From the cell containing the given text, extract its center point as (x, y) coordinate. 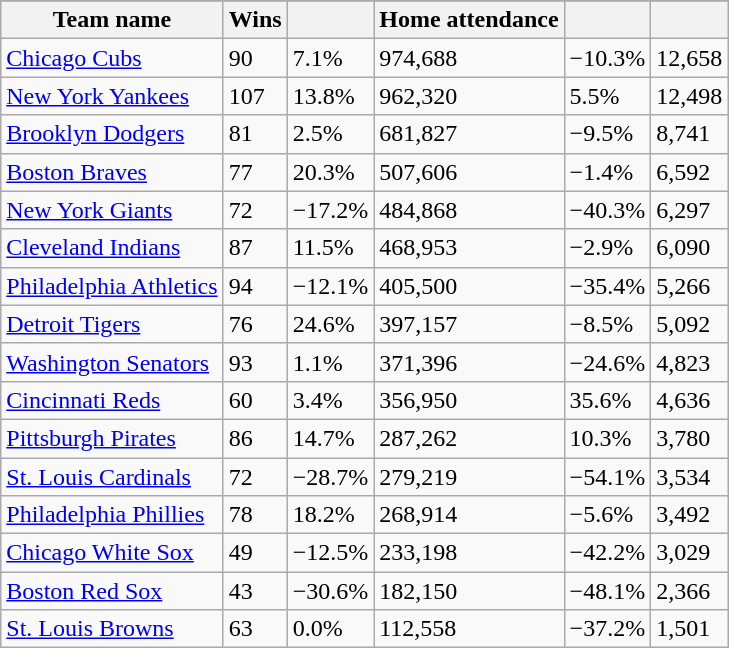
0.0% (330, 629)
Pittsburgh Pirates (112, 438)
−40.3% (608, 210)
10.3% (608, 438)
6,592 (690, 172)
Team name (112, 20)
−24.6% (608, 362)
279,219 (469, 477)
5.5% (608, 96)
−2.9% (608, 248)
2,366 (690, 591)
7.1% (330, 58)
4,636 (690, 400)
Wins (255, 20)
78 (255, 515)
4,823 (690, 362)
233,198 (469, 553)
3.4% (330, 400)
87 (255, 248)
35.6% (608, 400)
Washington Senators (112, 362)
−12.5% (330, 553)
−1.4% (608, 172)
Detroit Tigers (112, 324)
6,297 (690, 210)
1,501 (690, 629)
507,606 (469, 172)
77 (255, 172)
681,827 (469, 134)
287,262 (469, 438)
St. Louis Browns (112, 629)
268,914 (469, 515)
Philadelphia Phillies (112, 515)
New York Giants (112, 210)
Brooklyn Dodgers (112, 134)
Cleveland Indians (112, 248)
Philadelphia Athletics (112, 286)
11.5% (330, 248)
−48.1% (608, 591)
3,780 (690, 438)
−17.2% (330, 210)
Boston Red Sox (112, 591)
24.6% (330, 324)
93 (255, 362)
−35.4% (608, 286)
484,868 (469, 210)
St. Louis Cardinals (112, 477)
12,498 (690, 96)
8,741 (690, 134)
−42.2% (608, 553)
94 (255, 286)
12,658 (690, 58)
−8.5% (608, 324)
76 (255, 324)
405,500 (469, 286)
2.5% (330, 134)
397,157 (469, 324)
962,320 (469, 96)
63 (255, 629)
Boston Braves (112, 172)
−30.6% (330, 591)
5,266 (690, 286)
974,688 (469, 58)
182,150 (469, 591)
356,950 (469, 400)
468,953 (469, 248)
5,092 (690, 324)
43 (255, 591)
81 (255, 134)
1.1% (330, 362)
3,029 (690, 553)
−54.1% (608, 477)
49 (255, 553)
3,492 (690, 515)
13.8% (330, 96)
90 (255, 58)
60 (255, 400)
−28.7% (330, 477)
371,396 (469, 362)
New York Yankees (112, 96)
112,558 (469, 629)
−5.6% (608, 515)
−10.3% (608, 58)
14.7% (330, 438)
86 (255, 438)
3,534 (690, 477)
Home attendance (469, 20)
20.3% (330, 172)
18.2% (330, 515)
Chicago Cubs (112, 58)
Cincinnati Reds (112, 400)
Chicago White Sox (112, 553)
−9.5% (608, 134)
107 (255, 96)
6,090 (690, 248)
−12.1% (330, 286)
−37.2% (608, 629)
